Search for the cell housing the specified text and yield its [X, Y] center coordinate. 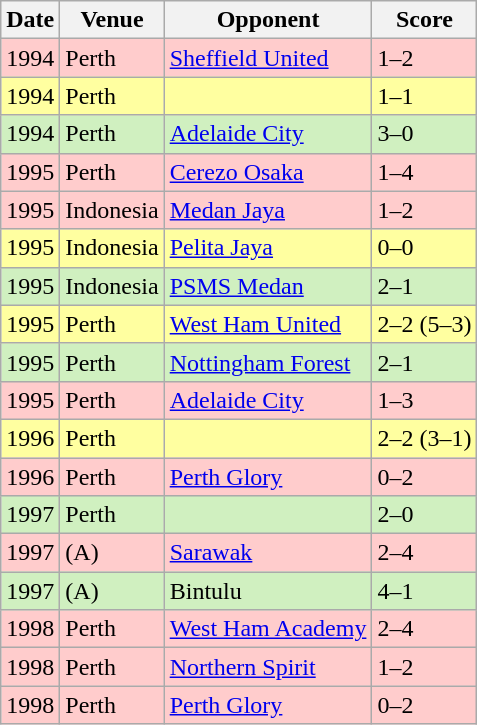
Date [30, 20]
3–0 [424, 134]
Venue [112, 20]
Sheffield United [268, 58]
Bintulu [268, 591]
Northern Spirit [268, 667]
Score [424, 20]
Sarawak [268, 553]
Cerezo Osaka [268, 172]
0–0 [424, 248]
1–3 [424, 400]
2–2 (3–1) [424, 438]
Pelita Jaya [268, 248]
4–1 [424, 591]
2–2 (5–3) [424, 324]
West Ham United [268, 324]
Medan Jaya [268, 210]
1–1 [424, 96]
1–4 [424, 172]
Opponent [268, 20]
PSMS Medan [268, 286]
Nottingham Forest [268, 362]
2–0 [424, 515]
West Ham Academy [268, 629]
